Identify which cell holds the provided text, then report its (X, Y) central coordinate. 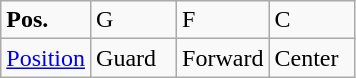
Pos. (46, 20)
F (223, 20)
Guard (134, 58)
Center (312, 58)
G (134, 20)
Position (46, 58)
Forward (223, 58)
C (312, 20)
